Return the [x, y] coordinate for the center point of the cell that contains the specified text.  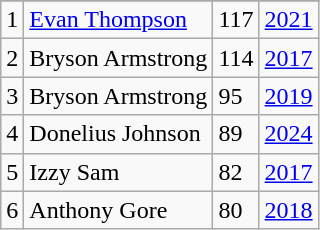
Izzy Sam [118, 172]
1 [12, 20]
Anthony Gore [118, 210]
82 [236, 172]
2 [12, 58]
2018 [288, 210]
3 [12, 96]
2019 [288, 96]
2024 [288, 134]
80 [236, 210]
Donelius Johnson [118, 134]
4 [12, 134]
114 [236, 58]
89 [236, 134]
6 [12, 210]
117 [236, 20]
95 [236, 96]
5 [12, 172]
Evan Thompson [118, 20]
2021 [288, 20]
